Detect which cell encompasses the target text, then output its [X, Y] center coordinate. 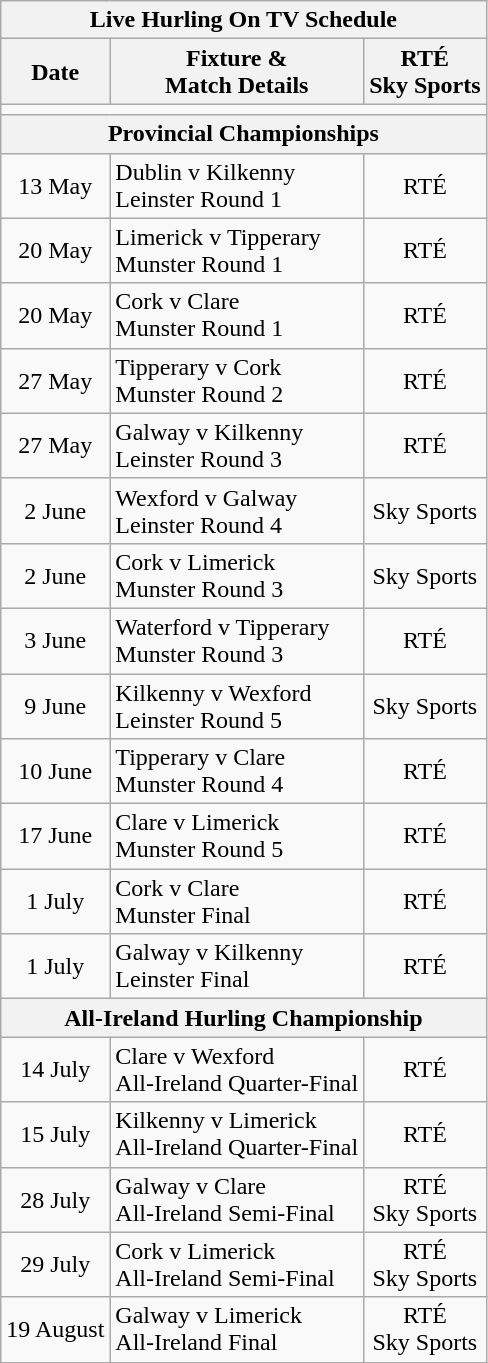
Galway v KilkennyLeinster Final [237, 966]
15 July [56, 1134]
Tipperary v Cork Munster Round 2 [237, 380]
3 June [56, 640]
Kilkenny v Wexford Leinster Round 5 [237, 706]
Clare v WexfordAll-Ireland Quarter-Final [237, 1070]
Provincial Championships [244, 134]
Galway v ClareAll-Ireland Semi-Final [237, 1200]
19 August [56, 1330]
Galway v LimerickAll-Ireland Final [237, 1330]
Cork v ClareMunster Final [237, 902]
Date [56, 72]
All-Ireland Hurling Championship [244, 1018]
Cork v ClareMunster Round 1 [237, 316]
Cork v LimerickAll-Ireland Semi-Final [237, 1264]
10 June [56, 772]
13 May [56, 186]
9 June [56, 706]
14 July [56, 1070]
Clare v LimerickMunster Round 5 [237, 836]
Dublin v KilkennyLeinster Round 1 [237, 186]
Galway v KilkennyLeinster Round 3 [237, 446]
Fixture &Match Details [237, 72]
Live Hurling On TV Schedule [244, 20]
Cork v LimerickMunster Round 3 [237, 576]
28 July [56, 1200]
Tipperary v ClareMunster Round 4 [237, 772]
Limerick v TipperaryMunster Round 1 [237, 250]
29 July [56, 1264]
Kilkenny v Limerick All-Ireland Quarter-Final [237, 1134]
Waterford v TipperaryMunster Round 3 [237, 640]
Wexford v GalwayLeinster Round 4 [237, 510]
17 June [56, 836]
